Identify which cell holds the provided text, then report its (X, Y) central coordinate. 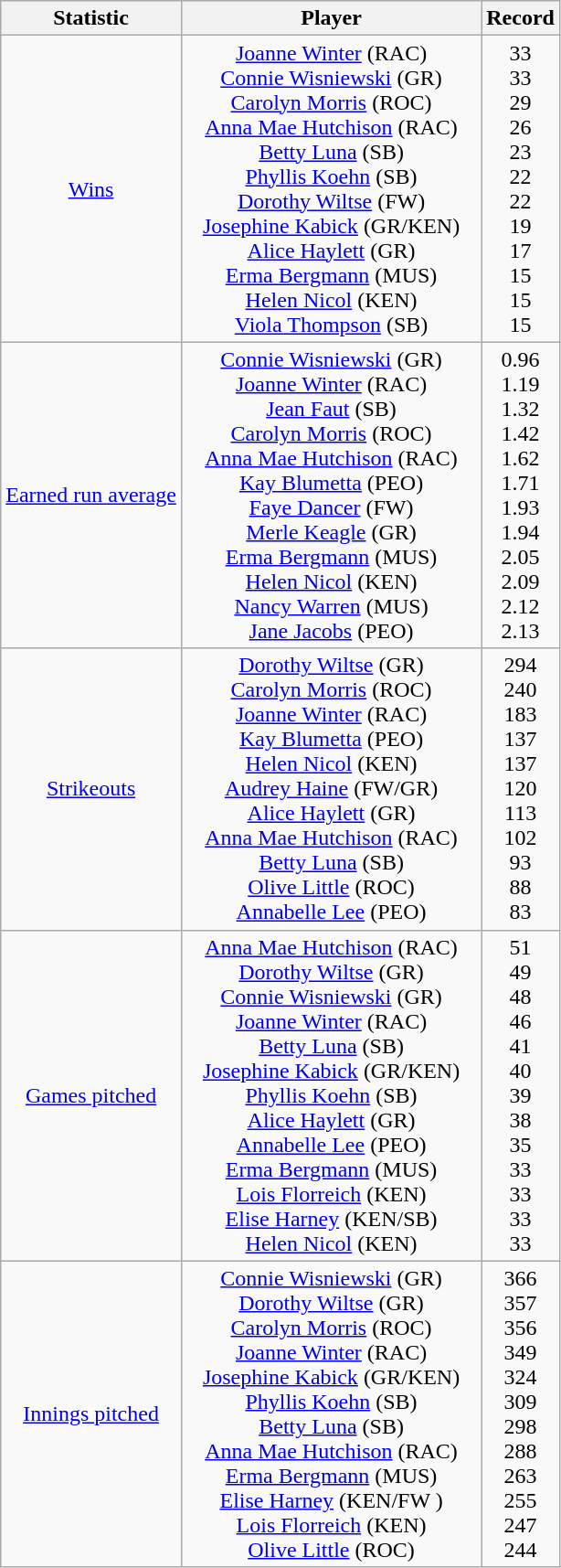
366 357 356 349 324 309 298 288 263 255 247 244 (521, 1413)
Wins (91, 188)
Player (331, 18)
Strikeouts (91, 789)
Games pitched (91, 1095)
Innings pitched (91, 1413)
Earned run average (91, 496)
51 49 48 46 41 40 39 38 35 33 33 33 33 (521, 1095)
Statistic (91, 18)
33 33 29 26 23 22 22 19 17 15 15 15 (521, 188)
294 240 183 137 137 120 113 102 93 88 83 (521, 789)
0.96 1.19 1.32 1.42 1.62 1.71 1.93 1.94 2.05 2.09 2.12 2.13 (521, 496)
Record (521, 18)
